Capture the cell that displays the provided text and extract its (X, Y) central coordinate. 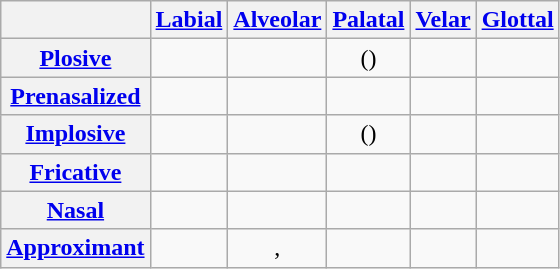
Labial (189, 20)
, (278, 248)
Velar (443, 20)
Palatal (368, 20)
Approximant (76, 248)
Fricative (76, 172)
Implosive (76, 134)
Glottal (518, 20)
Plosive (76, 58)
Alveolar (278, 20)
Prenasalized (76, 96)
Nasal (76, 210)
